Locate the cell with the specified text and output its [x, y] center coordinate. 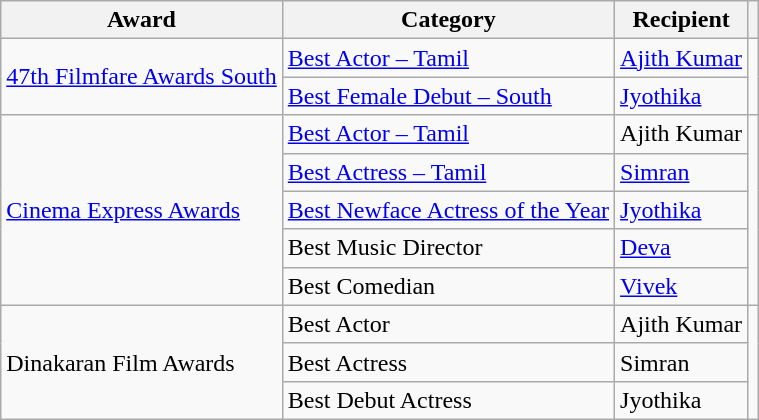
Cinema Express Awards [142, 210]
Best Music Director [448, 248]
Recipient [682, 20]
Best Actress – Tamil [448, 172]
Best Actor [448, 324]
Vivek [682, 286]
Best Debut Actress [448, 400]
47th Filmfare Awards South [142, 77]
Best Comedian [448, 286]
Dinakaran Film Awards [142, 362]
Category [448, 20]
Award [142, 20]
Best Newface Actress of the Year [448, 210]
Best Female Debut – South [448, 96]
Best Actress [448, 362]
Deva [682, 248]
